Determine the [X, Y] coordinate at the center of the cell enclosing the given text.  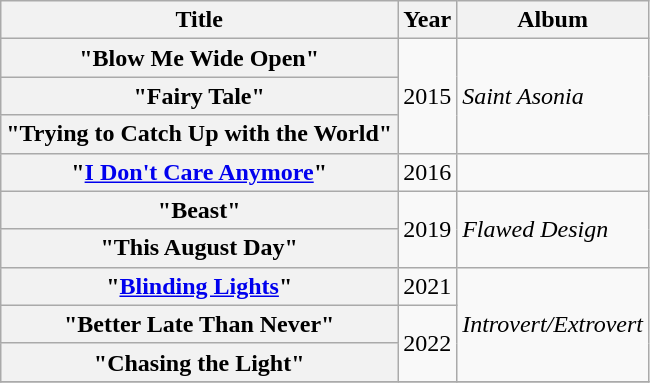
Title [200, 20]
2019 [428, 229]
"Fairy Tale" [200, 96]
"Blinding Lights" [200, 286]
"Blow Me Wide Open" [200, 58]
2015 [428, 96]
"Trying to Catch Up with the World" [200, 134]
"This August Day" [200, 248]
"Chasing the Light" [200, 362]
Year [428, 20]
2022 [428, 343]
"Beast" [200, 210]
2016 [428, 172]
Saint Asonia [553, 96]
2021 [428, 286]
Album [553, 20]
"I Don't Care Anymore" [200, 172]
Introvert/Extrovert [553, 324]
Flawed Design [553, 229]
"Better Late Than Never" [200, 324]
